Scan for the cell matching the given text and deliver its (x, y) coordinate at center. 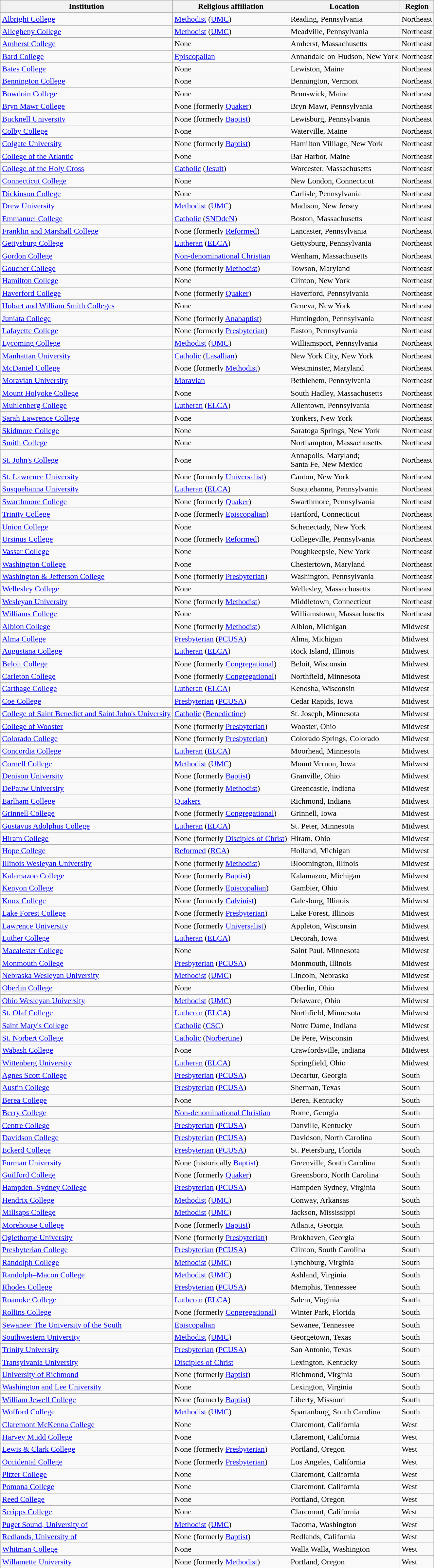
Southwestern University (86, 1337)
Manhattan University (86, 355)
Willamette University (86, 1562)
Puget Sound, University of (86, 1524)
Springfield, Ohio (344, 1063)
Grinnell College (86, 813)
Roanoke College (86, 1300)
Bowdoin College (86, 94)
Bates College (86, 69)
Juniata College (86, 318)
University of Richmond (86, 1375)
Wellesley College (86, 589)
Lake Forest College (86, 913)
Galesburg, Illinois (344, 901)
Berea College (86, 1100)
Washington, Pennsylvania (344, 577)
Rome, Georgia (344, 1113)
Clinton, South Carolina (344, 1250)
Catholic (CSC) (230, 1025)
Alma, Michigan (344, 639)
Canton, New York (344, 477)
William Jewell College (86, 1400)
St. John's College (86, 460)
Catholic (Benedictine) (230, 714)
Middletown, Connecticut (344, 602)
Colorado College (86, 738)
Rhodes College (86, 1287)
Transylvania University (86, 1362)
Richmond, Indiana (344, 801)
Easton, Pennsylvania (344, 331)
New London, Connecticut (344, 181)
Carleton College (86, 676)
Lafayette College (86, 331)
Tacoma, Washington (344, 1524)
Skidmore College (86, 430)
Pitzer College (86, 1474)
Susquehanna, Pennsylvania (344, 489)
Salem, Virginia (344, 1300)
Whitman College (86, 1549)
Randolph College (86, 1262)
St. Lawrence University (86, 477)
Saint Mary's College (86, 1025)
Religious affiliation (230, 7)
Trinity University (86, 1349)
Hiram College (86, 838)
Catholic (Norbertine) (230, 1038)
Dickinson College (86, 194)
Clinton, New York (344, 281)
Boston, Massachusetts (344, 219)
Chestertown, Maryland (344, 564)
Rock Island, Illinois (344, 651)
Carlisle, Pennsylvania (344, 194)
Decorah, Iowa (344, 938)
Bucknell University (86, 119)
None (formerly Anabaptist) (230, 318)
Haverford College (86, 293)
Institution (86, 7)
Bryn Mawr, Pennsylvania (344, 106)
Williams College (86, 614)
Reed College (86, 1499)
Annandale-on-Hudson, New York (344, 56)
Georgetown, Texas (344, 1337)
Bryn Mawr College (86, 106)
Monmouth College (86, 963)
College of Wooster (86, 726)
Annapolis, Maryland;Santa Fe, New Mexico (344, 460)
Mount Holyoke College (86, 393)
Kenyon College (86, 888)
Redlands, University of (86, 1537)
Greencastle, Indiana (344, 789)
Bar Harbor, Maine (344, 156)
Reading, Pennsylvania (344, 19)
Crawfordsville, Indiana (344, 1050)
Guilford College (86, 1175)
Wooster, Ohio (344, 726)
Bethlehem, Pennsylvania (344, 381)
Lycoming College (86, 343)
Region (417, 7)
DePauw University (86, 789)
Richmond, Virginia (344, 1375)
Eckerd College (86, 1150)
Northampton, Massachusetts (344, 443)
Worcester, Massachusetts (344, 169)
Wittenberg University (86, 1063)
Saratoga Springs, New York (344, 430)
Brokhaven, Georgia (344, 1237)
Granville, Ohio (344, 776)
St. Peter, Minnesota (344, 826)
Delaware, Ohio (344, 1001)
Williamstown, Massachusetts (344, 614)
Madison, New Jersey (344, 206)
Muhlenberg College (86, 406)
Hampden Sydney, Virginia (344, 1188)
Drew University (86, 206)
Danville, Kentucky (344, 1125)
San Antonio, Texas (344, 1349)
Lake Forest, Illinois (344, 913)
Smith College (86, 443)
Holland, Michigan (344, 851)
Bennington, Vermont (344, 81)
Denison University (86, 776)
Saint Paul, Minnesota (344, 950)
Austin College (86, 1088)
Winter Park, Florida (344, 1312)
Morehouse College (86, 1225)
College of Saint Benedict and Saint John's University (86, 714)
Claremont McKenna College (86, 1425)
College of the Holy Cross (86, 169)
Quakers (230, 801)
Kenosha, Wisconsin (344, 689)
Presbyterian College (86, 1250)
Rollins College (86, 1312)
St. Norbert College (86, 1038)
Berry College (86, 1113)
Gordon College (86, 256)
Occidental College (86, 1462)
Vassar College (86, 551)
Gettysburg, Pennsylvania (344, 243)
Catholic (SNDdeN) (230, 219)
Ohio Wesleyan University (86, 1001)
Amherst, Massachusetts (344, 44)
Sherman, Texas (344, 1088)
Swarthmore College (86, 502)
Davidson, North Carolina (344, 1138)
Haverford, Pennsylvania (344, 293)
Ashland, Virginia (344, 1275)
Hampden–Sydney College (86, 1188)
Memphis, Tennessee (344, 1287)
Knox College (86, 901)
Albright College (86, 19)
Poughkeepsie, New York (344, 551)
Oberlin, Ohio (344, 988)
Kalamazoo College (86, 876)
Nebraska Wesleyan University (86, 976)
Furman University (86, 1163)
Reformed (RCA) (230, 851)
Appleton, Wisconsin (344, 926)
Beloit, Wisconsin (344, 664)
Liberty, Missouri (344, 1400)
Hamilton Villiage, New York (344, 143)
Randolph–Macon College (86, 1275)
Mount Vernon, Iowa (344, 764)
Schenectady, New York (344, 526)
Washington and Lee University (86, 1387)
Bennington College (86, 81)
Carthage College (86, 689)
Lewisburg, Pennsylvania (344, 119)
Lexington, Virginia (344, 1387)
Cedar Rapids, Iowa (344, 701)
Collegeville, Pennsylvania (344, 539)
Decartur, Georgia (344, 1075)
Goucher College (86, 268)
Sarah Lawrence College (86, 418)
Monmouth, Illinois (344, 963)
Albion, Michigan (344, 626)
Concordia College (86, 751)
St. Olaf College (86, 1013)
Macalester College (86, 950)
Notre Dame, Indiana (344, 1025)
Brunswick, Maine (344, 94)
Sewanee, Tennessee (344, 1325)
Beloit College (86, 664)
Coe College (86, 701)
Hamilton College (86, 281)
Lawrence University (86, 926)
Allentown, Pennsylvania (344, 406)
Franklin and Marshall College (86, 231)
Westminster, Maryland (344, 368)
Davidson College (86, 1138)
Scripps College (86, 1512)
Redlands, California (344, 1537)
Hendrix College (86, 1200)
College of the Atlantic (86, 156)
Conway, Arkansas (344, 1200)
Moravian (230, 381)
Lexington, Kentucky (344, 1362)
Emmanuel College (86, 219)
Greensboro, North Carolina (344, 1175)
St. Petersburg, Florida (344, 1150)
Colgate University (86, 143)
None (formerly Disciples of Christ) (230, 838)
Luther College (86, 938)
Williamsport, Pennsylvania (344, 343)
New York City, New York (344, 355)
Walla Walla, Washington (344, 1549)
Greenville, South Carolina (344, 1163)
Hiram, Ohio (344, 838)
Hartford, Connecticut (344, 514)
McDaniel College (86, 368)
Huntingdon, Pennsylvania (344, 318)
Location (344, 7)
Jackson, Mississippi (344, 1213)
Wesleyan University (86, 602)
Union College (86, 526)
Wenham, Massachusetts (344, 256)
None (formerly Calvinist) (230, 901)
Disciples of Christ (230, 1362)
Illinois Wesleyan University (86, 863)
Wellesley, Massachusetts (344, 589)
Bard College (86, 56)
None (historically Baptist) (230, 1163)
Sewanee: The University of the South (86, 1325)
Amherst College (86, 44)
Geneva, New York (344, 306)
St. Joseph, Minnesota (344, 714)
Yonkers, New York (344, 418)
Moravian University (86, 381)
Hobart and William Smith Colleges (86, 306)
Susquehanna University (86, 489)
Centre College (86, 1125)
Augustana College (86, 651)
Oglethorpe University (86, 1237)
Trinity College (86, 514)
Gustavus Adolphus College (86, 826)
Allegheny College (86, 31)
Grinnell, Iowa (344, 813)
Harvey Mudd College (86, 1437)
Moorhead, Minnesota (344, 751)
Earlham College (86, 801)
Catholic (Lasallian) (230, 355)
Gambier, Ohio (344, 888)
Pomona College (86, 1487)
South Hadley, Massachusetts (344, 393)
Wabash College (86, 1050)
Alma College (86, 639)
Lewiston, Maine (344, 69)
Atlanta, Georgia (344, 1225)
Catholic (Jesuit) (230, 169)
Agnes Scott College (86, 1075)
Albion College (86, 626)
Oberlin College (86, 988)
Ursinus College (86, 539)
Millsaps College (86, 1213)
Spartanburg, South Carolina (344, 1412)
Wofford College (86, 1412)
Hope College (86, 851)
Towson, Maryland (344, 268)
Gettysburg College (86, 243)
De Pere, Wisconsin (344, 1038)
Washington & Jefferson College (86, 577)
Washington College (86, 564)
Meadville, Pennsylvania (344, 31)
Connecticut College (86, 181)
Lincoln, Nebraska (344, 976)
Kalamazoo, Michigan (344, 876)
Cornell College (86, 764)
Waterville, Maine (344, 131)
Bloomington, Illinois (344, 863)
Swarthmore, Pennsylvania (344, 502)
Colby College (86, 131)
Colorado Springs, Colorado (344, 738)
Lewis & Clark College (86, 1449)
Berea, Kentucky (344, 1100)
Lancaster, Pennsylvania (344, 231)
Lynchburg, Virginia (344, 1262)
Los Angeles, California (344, 1462)
